From the cell containing the given text, extract its center point as (X, Y) coordinate. 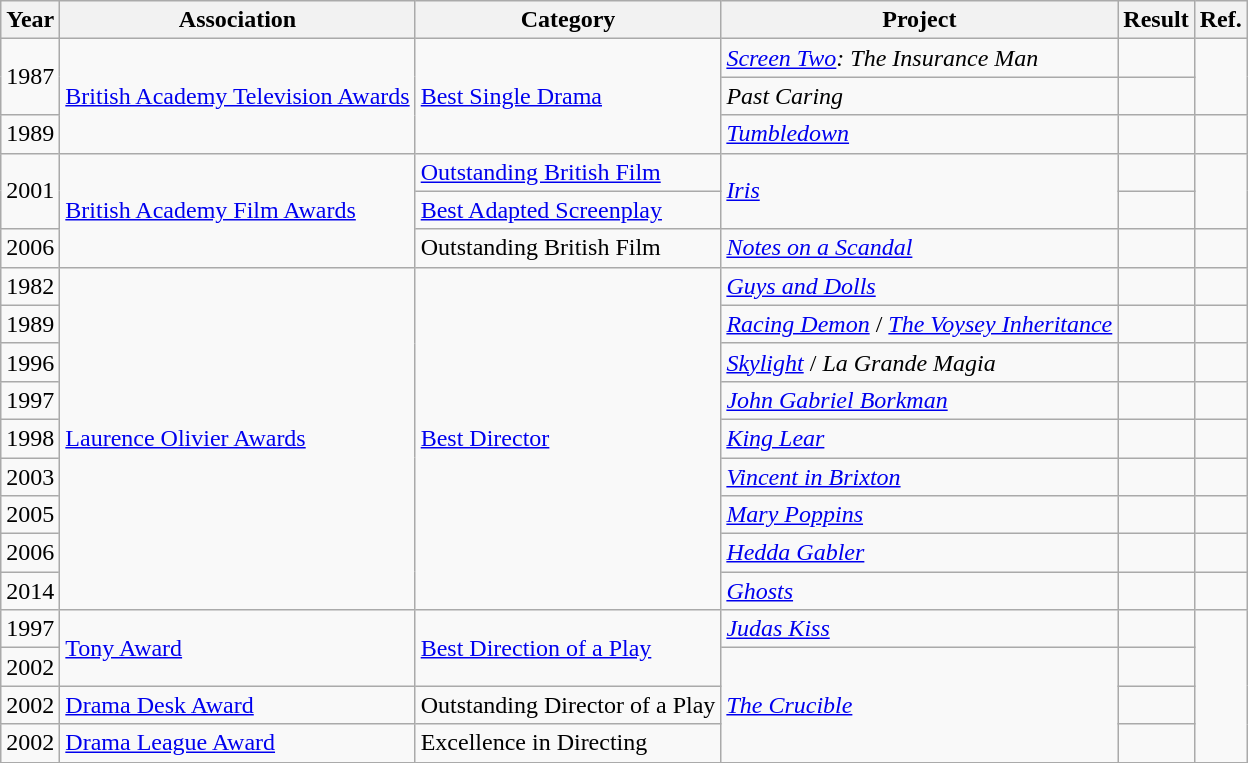
2014 (30, 591)
1987 (30, 77)
Drama Desk Award (238, 705)
Excellence in Directing (766, 743)
Iris (920, 191)
John Gabriel Borkman (920, 400)
Outstanding Director of a Play (568, 705)
Project (920, 20)
British Academy Film Awards (238, 210)
Tony Award (238, 648)
Best Director (568, 438)
Judas Kiss (920, 629)
King Lear (920, 438)
Best Adapted Screenplay (568, 210)
Drama League Award (238, 743)
Hedda Gabler (920, 553)
British Academy Television Awards (238, 96)
Skylight / La Grande Magia (920, 362)
1996 (30, 362)
Racing Demon / The Voysey Inheritance (920, 324)
Past Caring (920, 96)
The Crucible (920, 705)
2001 (30, 191)
Tumbledown (920, 134)
1998 (30, 438)
Guys and Dolls (920, 286)
2005 (30, 515)
Notes on a Scandal (920, 248)
Ref. (1220, 20)
Ghosts (920, 591)
Laurence Olivier Awards (238, 438)
Association (238, 20)
Mary Poppins (920, 515)
Screen Two: The Insurance Man (920, 58)
Category (568, 20)
Vincent in Brixton (920, 477)
Result (1156, 20)
Best Single Drama (568, 96)
Year (30, 20)
1982 (30, 286)
2003 (30, 477)
Best Direction of a Play (568, 648)
